Pinpoint the cell where the given text exists, returning its (X, Y) midpoint coordinate. 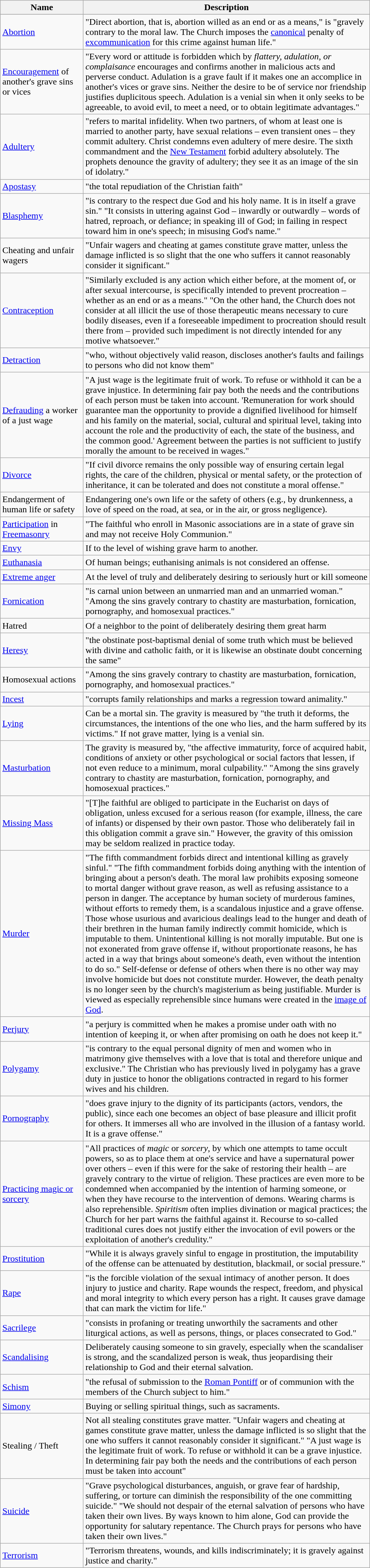
Endangering one's own life or the safety of others (e.g., by drunkenness, a love of speed on the road, at sea, or in the air, or gross negligence). (226, 504)
Detraction (42, 360)
Sacrilege (42, 1328)
Heresy (42, 650)
If to the level of wishing grave harm to another. (226, 548)
Practicing magic or sorcery (42, 1194)
"the total repudiation of the Christian faith" (226, 186)
Perjury (42, 1029)
Schism (42, 1387)
Extreme anger (42, 577)
Participation in Freemasonry (42, 529)
Simony (42, 1406)
Scandalising (42, 1357)
Masturbation (42, 768)
Suicide (42, 1511)
Envy (42, 548)
Rape (42, 1293)
Euthanasia (42, 563)
Divorce (42, 475)
"a perjury is committed when he makes a promise under oath with no intention of keeping it, or when after promising on oath he does not keep it." (226, 1029)
At the level of truly and deliberately desiring to seriously hurt or kill someone (226, 577)
Encouragement of another's grave sins or vices (42, 82)
Of a neighbor to the point of deliberately desiring them great harm (226, 626)
Incest (42, 699)
"the refusal of submission to the Roman Pontiff or of communion with the members of the Church subject to him." (226, 1387)
Stealing / Theft (42, 1446)
Buying or selling spiritual things, such as sacraments. (226, 1406)
Fornication (42, 601)
Adultery (42, 146)
Homosexual actions (42, 680)
Name (42, 8)
Abortion (42, 32)
Lying (42, 723)
Description (226, 8)
Cheating and unfair wagers (42, 255)
Of human beings; euthanising animals is not considered an offense. (226, 563)
Terrorism (42, 1556)
Endangerment of human life or safety (42, 504)
Contraception (42, 310)
Prostitution (42, 1259)
"consists in profaning or treating unworthily the sacraments and other liturgical actions, as well as persons, things, or places consecrated to God." (226, 1328)
Murder (42, 934)
"Among the sins gravely contrary to chastity are masturbation, fornication, pornography, and homosexual practices." (226, 680)
Blasphemy (42, 216)
Hatred (42, 626)
Polygamy (42, 1068)
"The faithful who enroll in Masonic associations are in a state of grave sin and may not receive Holy Communion." (226, 529)
Apostasy (42, 186)
"corrupts family relationships and marks a regression toward animality." (226, 699)
Missing Mass (42, 823)
Defrauding a worker of a just wage (42, 415)
"who, without objectively valid reason, discloses another's faults and failings to persons who did not know them" (226, 360)
Pornography (42, 1118)
"Terrorism threatens, wounds, and kills indiscriminately; it is gravely against justice and charity." (226, 1556)
